Identify which cell holds the provided text, then report its [x, y] central coordinate. 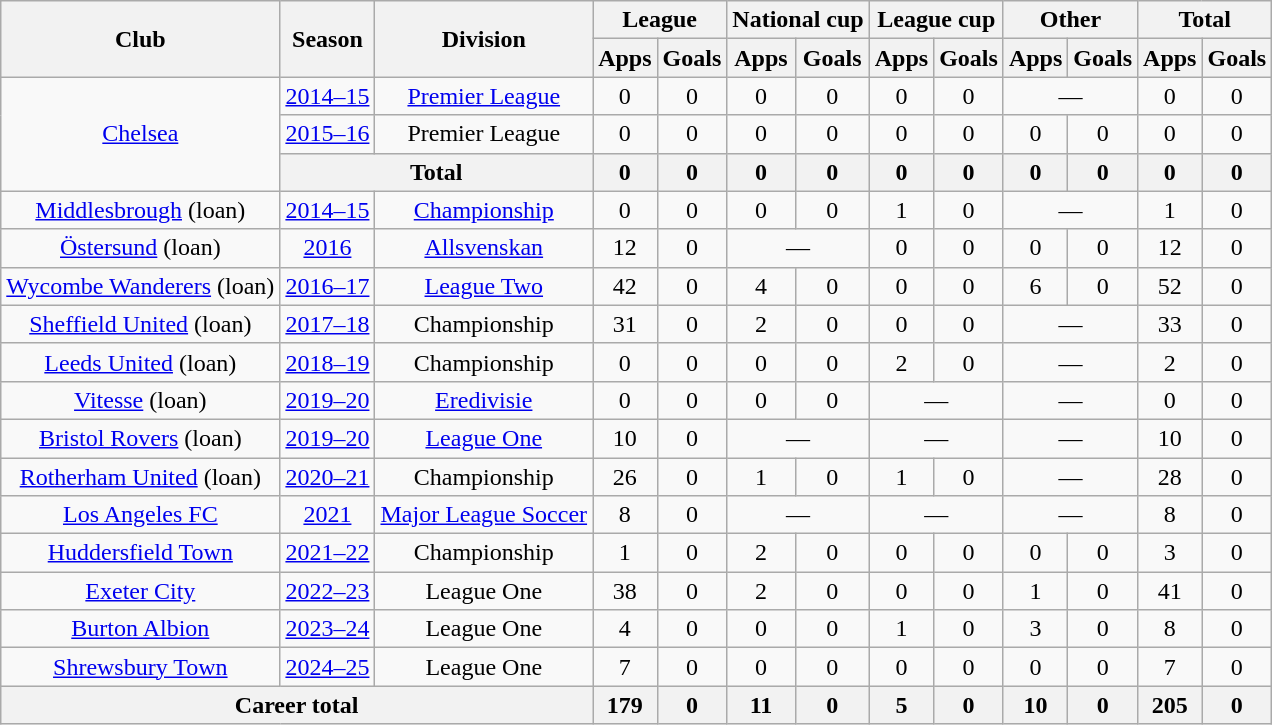
Chelsea [140, 134]
Östersund (loan) [140, 248]
31 [625, 324]
11 [761, 705]
Rotherham United (loan) [140, 477]
Leeds United (loan) [140, 362]
Division [484, 39]
Shrewsbury Town [140, 667]
Los Angeles FC [140, 515]
2022–23 [328, 591]
Bristol Rovers (loan) [140, 438]
Exeter City [140, 591]
205 [1170, 705]
38 [625, 591]
5 [901, 705]
Career total [297, 705]
26 [625, 477]
Eredivisie [484, 400]
National cup [798, 20]
League Two [484, 286]
Allsvenskan [484, 248]
2023–24 [328, 629]
6 [1035, 286]
Club [140, 39]
52 [1170, 286]
Season [328, 39]
Vitesse (loan) [140, 400]
Huddersfield Town [140, 553]
2024–25 [328, 667]
2021–22 [328, 553]
Middlesbrough (loan) [140, 210]
2018–19 [328, 362]
2021 [328, 515]
Sheffield United (loan) [140, 324]
42 [625, 286]
League cup [936, 20]
Wycombe Wanderers (loan) [140, 286]
Burton Albion [140, 629]
League [660, 20]
33 [1170, 324]
2016–17 [328, 286]
179 [625, 705]
2015–16 [328, 134]
2016 [328, 248]
41 [1170, 591]
2017–18 [328, 324]
2020–21 [328, 477]
Major League Soccer [484, 515]
28 [1170, 477]
Other [1070, 20]
